Extract the (X, Y) coordinate from the center of the cell holding the provided text.  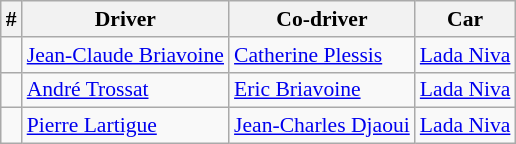
Eric Briavoine (322, 90)
Catherine Plessis (322, 55)
# (12, 19)
Car (466, 19)
Driver (126, 19)
André Trossat (126, 90)
Jean-Claude Briavoine (126, 55)
Jean-Charles Djaoui (322, 126)
Pierre Lartigue (126, 126)
Co-driver (322, 19)
